Detect which cell encompasses the target text, then output its (X, Y) center coordinate. 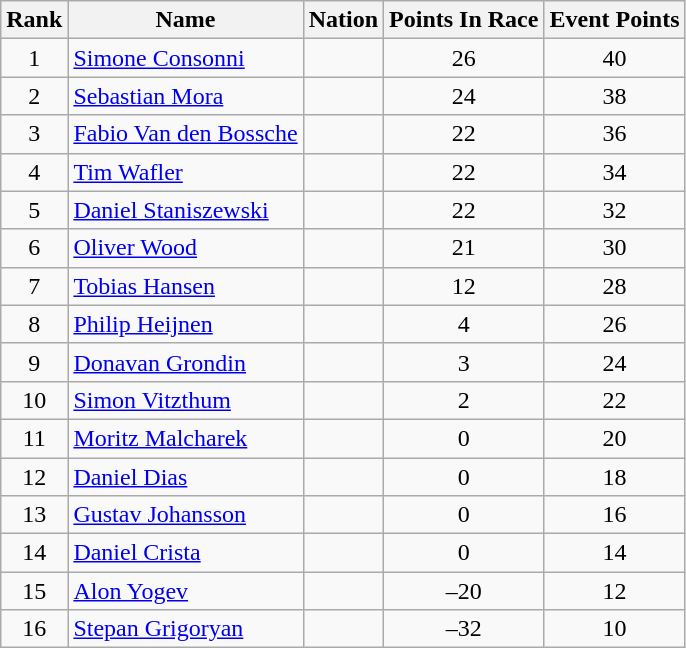
Donavan Grondin (186, 362)
Daniel Staniszewski (186, 210)
38 (614, 96)
40 (614, 58)
1 (34, 58)
30 (614, 248)
Points In Race (464, 20)
20 (614, 438)
Daniel Dias (186, 477)
7 (34, 286)
Philip Heijnen (186, 324)
Event Points (614, 20)
21 (464, 248)
15 (34, 591)
–32 (464, 629)
18 (614, 477)
Daniel Crista (186, 553)
Oliver Wood (186, 248)
13 (34, 515)
Moritz Malcharek (186, 438)
Nation (343, 20)
Simone Consonni (186, 58)
8 (34, 324)
Fabio Van den Bossche (186, 134)
Tobias Hansen (186, 286)
32 (614, 210)
Tim Wafler (186, 172)
6 (34, 248)
Alon Yogev (186, 591)
28 (614, 286)
Name (186, 20)
11 (34, 438)
34 (614, 172)
Stepan Grigoryan (186, 629)
9 (34, 362)
Simon Vitzthum (186, 400)
Rank (34, 20)
Gustav Johansson (186, 515)
36 (614, 134)
Sebastian Mora (186, 96)
5 (34, 210)
–20 (464, 591)
